Detect which cell encompasses the target text, then output its (X, Y) center coordinate. 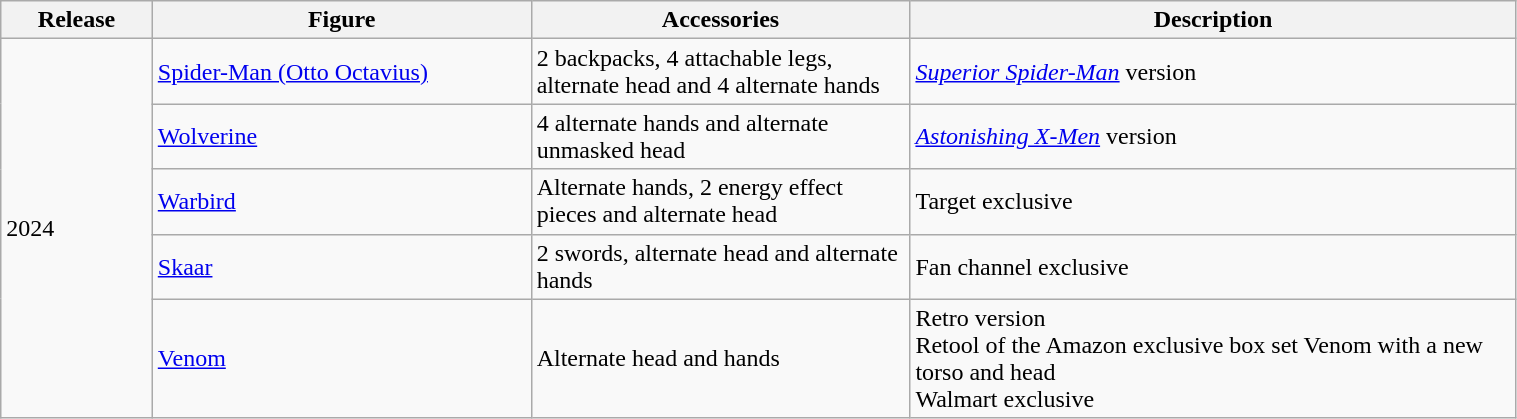
Spider-Man (Otto Octavius) (342, 72)
Astonishing X-Men version (1213, 136)
Venom (342, 358)
Retro versionRetool of the Amazon exclusive box set Venom with a new torso and headWalmart exclusive (1213, 358)
2 backpacks, 4 attachable legs, alternate head and 4 alternate hands (720, 72)
Description (1213, 20)
Wolverine (342, 136)
Fan channel exclusive (1213, 266)
Target exclusive (1213, 202)
Alternate head and hands (720, 358)
Figure (342, 20)
Alternate hands, 2 energy effect pieces and alternate head (720, 202)
Accessories (720, 20)
Skaar (342, 266)
2024 (77, 228)
Warbird (342, 202)
4 alternate hands and alternate unmasked head (720, 136)
Release (77, 20)
Superior Spider-Man version (1213, 72)
2 swords, alternate head and alternate hands (720, 266)
